Return the (x, y) coordinate for the center point of the cell that contains the specified text.  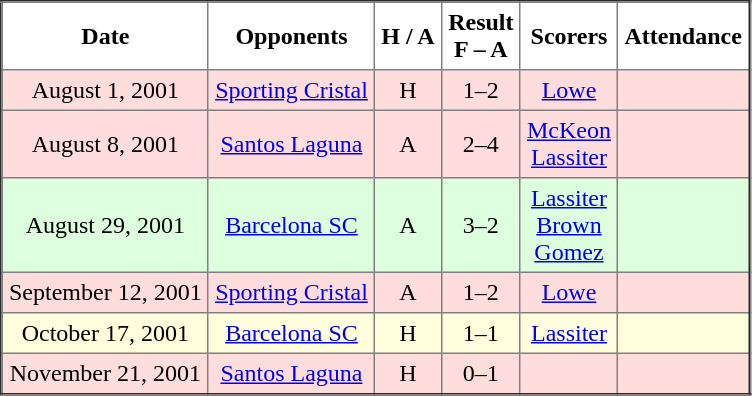
Attendance (684, 36)
November 21, 2001 (106, 374)
1–1 (480, 333)
Lassiter Brown Gomez (568, 225)
ResultF – A (480, 36)
3–2 (480, 225)
Scorers (568, 36)
August 8, 2001 (106, 144)
September 12, 2001 (106, 292)
Lassiter (568, 333)
2–4 (480, 144)
August 29, 2001 (106, 225)
0–1 (480, 374)
Date (106, 36)
McKeon Lassiter (568, 144)
August 1, 2001 (106, 90)
October 17, 2001 (106, 333)
H / A (408, 36)
Opponents (291, 36)
